Return [x, y] of the center of cell containing provided text 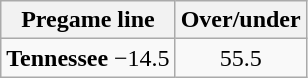
55.5 [240, 58]
Pregame line [88, 20]
Tennessee −14.5 [88, 58]
Over/under [240, 20]
